Output the [x, y] coordinate of the center of the cell containing the given text.  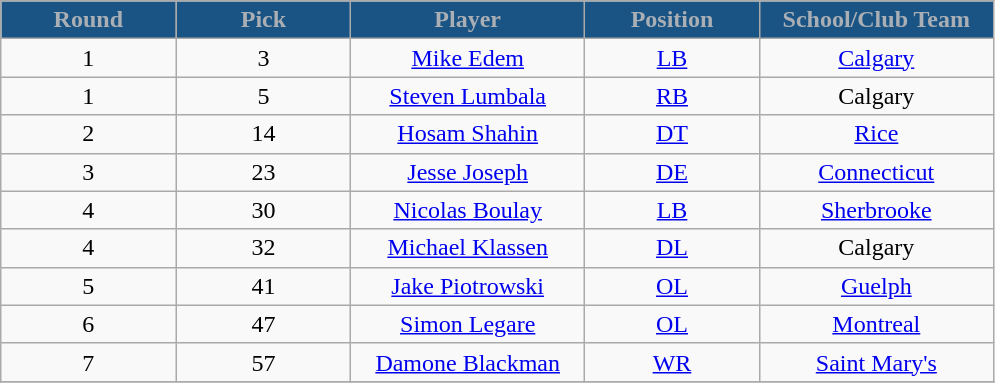
14 [264, 134]
7 [88, 362]
Hosam Shahin [468, 134]
Round [88, 20]
Sherbrooke [877, 210]
23 [264, 172]
Simon Legare [468, 324]
47 [264, 324]
Saint Mary's [877, 362]
DE [672, 172]
Guelph [877, 286]
Damone Blackman [468, 362]
DL [672, 248]
30 [264, 210]
Jesse Joseph [468, 172]
RB [672, 96]
Rice [877, 134]
Player [468, 20]
School/Club Team [877, 20]
41 [264, 286]
Steven Lumbala [468, 96]
Mike Edem [468, 58]
32 [264, 248]
DT [672, 134]
Montreal [877, 324]
Jake Piotrowski [468, 286]
6 [88, 324]
2 [88, 134]
Nicolas Boulay [468, 210]
Pick [264, 20]
Connecticut [877, 172]
WR [672, 362]
57 [264, 362]
Michael Klassen [468, 248]
Position [672, 20]
